Search for the cell housing the specified text and yield its [X, Y] center coordinate. 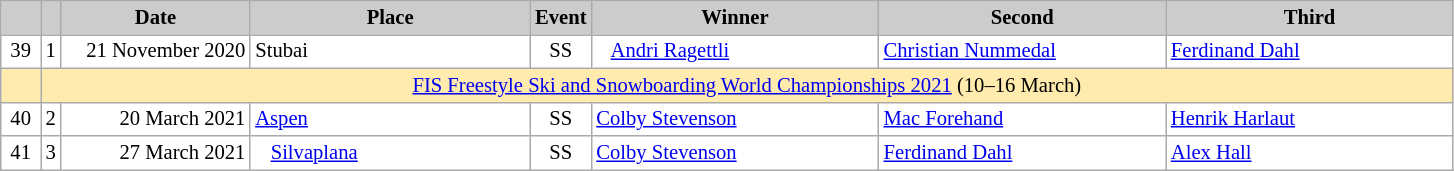
Henrik Harlaut [1310, 119]
3 [50, 153]
Mac Forehand [1022, 119]
Silvaplana [390, 153]
Aspen [390, 119]
Christian Nummedal [1022, 51]
Date [156, 17]
39 [21, 51]
Stubai [390, 51]
41 [21, 153]
Alex Hall [1310, 153]
2 [50, 119]
27 March 2021 [156, 153]
21 November 2020 [156, 51]
20 March 2021 [156, 119]
Place [390, 17]
Event [560, 17]
Winner [734, 17]
40 [21, 119]
FIS Freestyle Ski and Snowboarding World Championships 2021 (10–16 March) [746, 85]
1 [50, 51]
Second [1022, 17]
Third [1310, 17]
Andri Ragettli [734, 51]
